Output the (x, y) coordinate of the center of the cell containing the given text.  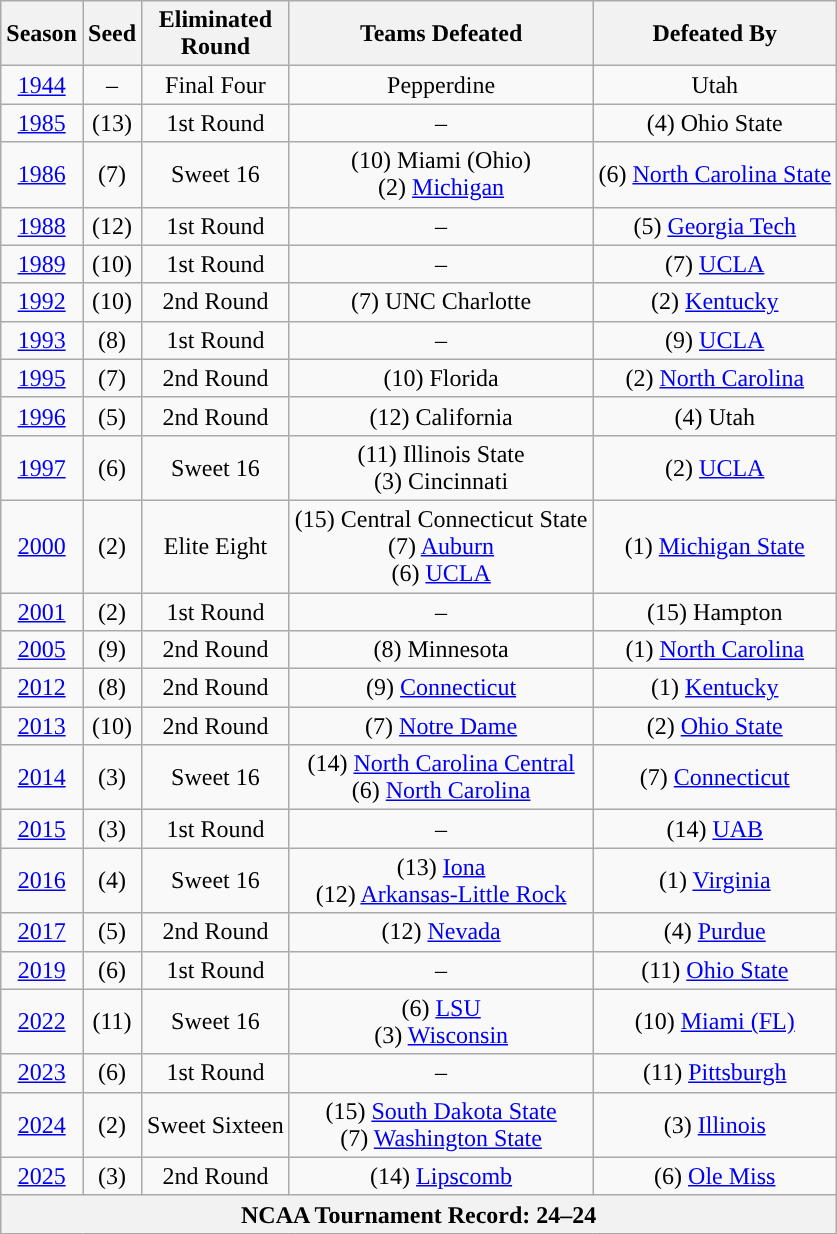
1988 (42, 226)
2012 (42, 688)
(4) Ohio State (715, 123)
2022 (42, 1022)
(6) North Carolina State (715, 174)
1992 (42, 302)
(9) UCLA (715, 340)
(3) Illinois (715, 1124)
(2) UCLA (715, 468)
2017 (42, 932)
(12) (112, 226)
(10) Florida (441, 378)
(12) Nevada (441, 932)
Final Four (216, 85)
Teams Defeated (441, 34)
(13) Iona(12) Arkansas-Little Rock (441, 880)
(11) Pittsburgh (715, 1073)
1995 (42, 378)
1996 (42, 416)
2023 (42, 1073)
(1) Virginia (715, 880)
(10) Miami (FL) (715, 1022)
(11) Ohio State (715, 970)
2015 (42, 829)
(7) UNC Charlotte (441, 302)
(7) UCLA (715, 264)
Seed (112, 34)
NCAA Tournament Record: 24–24 (419, 1214)
(10) Miami (Ohio)(2) Michigan (441, 174)
(4) Utah (715, 416)
2000 (42, 546)
2019 (42, 970)
1985 (42, 123)
1997 (42, 468)
(4) Purdue (715, 932)
2013 (42, 726)
(11) (112, 1022)
(7) Notre Dame (441, 726)
(1) North Carolina (715, 650)
1986 (42, 174)
(8) Minnesota (441, 650)
(2) Kentucky (715, 302)
(1) Kentucky (715, 688)
(12) California (441, 416)
(14) North Carolina Central(6) North Carolina (441, 778)
(14) UAB (715, 829)
(2) Ohio State (715, 726)
2024 (42, 1124)
1993 (42, 340)
Eliminated Round (216, 34)
(9) (112, 650)
(1) Michigan State (715, 546)
Utah (715, 85)
2025 (42, 1176)
(2) North Carolina (715, 378)
(6) Ole Miss (715, 1176)
Pepperdine (441, 85)
Season (42, 34)
2016 (42, 880)
2005 (42, 650)
(6) LSU(3) Wisconsin (441, 1022)
2014 (42, 778)
1989 (42, 264)
(11) Illinois State(3) Cincinnati (441, 468)
1944 (42, 85)
(4) (112, 880)
(15) Central Connecticut State(7) Auburn(6) UCLA (441, 546)
Sweet Sixteen (216, 1124)
2001 (42, 611)
(13) (112, 123)
(9) Connecticut (441, 688)
(7) Connecticut (715, 778)
(15) South Dakota State(7) Washington State (441, 1124)
(5) Georgia Tech (715, 226)
Defeated By (715, 34)
(15) Hampton (715, 611)
(14) Lipscomb (441, 1176)
Elite Eight (216, 546)
